Locate the cell with the specified text and output its (x, y) center coordinate. 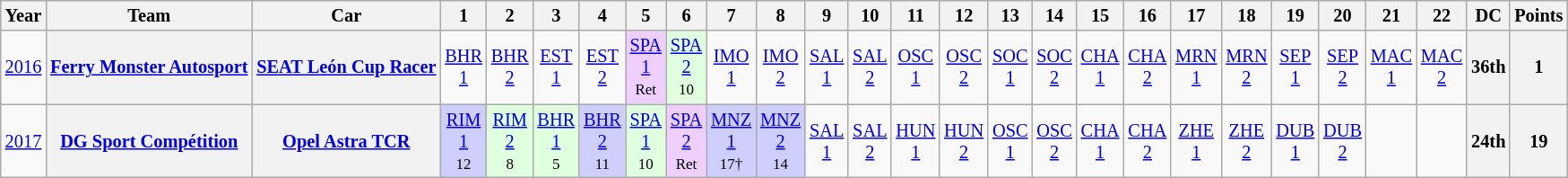
2 (510, 15)
MRN2 (1246, 67)
BHR211 (602, 141)
SEP1 (1295, 67)
22 (1442, 15)
14 (1054, 15)
EST1 (556, 67)
5 (645, 15)
7 (732, 15)
HUN1 (915, 141)
MNZ117† (732, 141)
SPA2Ret (687, 141)
21 (1391, 15)
DC (1488, 15)
ZHE2 (1246, 141)
Points (1538, 15)
3 (556, 15)
SPA110 (645, 141)
15 (1101, 15)
17 (1196, 15)
8 (780, 15)
MAC2 (1442, 67)
SEP2 (1343, 67)
MAC1 (1391, 67)
4 (602, 15)
SPA1Ret (645, 67)
9 (827, 15)
Year (23, 15)
ZHE1 (1196, 141)
Opel Astra TCR (346, 141)
RIM112 (463, 141)
BHR15 (556, 141)
DG Sport Compétition (149, 141)
20 (1343, 15)
12 (964, 15)
Car (346, 15)
IMO1 (732, 67)
MRN1 (1196, 67)
Team (149, 15)
11 (915, 15)
24th (1488, 141)
18 (1246, 15)
IMO2 (780, 67)
SPA210 (687, 67)
16 (1148, 15)
SEAT León Cup Racer (346, 67)
EST2 (602, 67)
BHR2 (510, 67)
DUB1 (1295, 141)
SOC1 (1009, 67)
2016 (23, 67)
RIM28 (510, 141)
2017 (23, 141)
MNZ214 (780, 141)
10 (870, 15)
Ferry Monster Autosport (149, 67)
6 (687, 15)
DUB2 (1343, 141)
SOC2 (1054, 67)
13 (1009, 15)
36th (1488, 67)
HUN2 (964, 141)
BHR1 (463, 67)
